Return the (x, y) coordinate for the center point of the cell that contains the specified text.  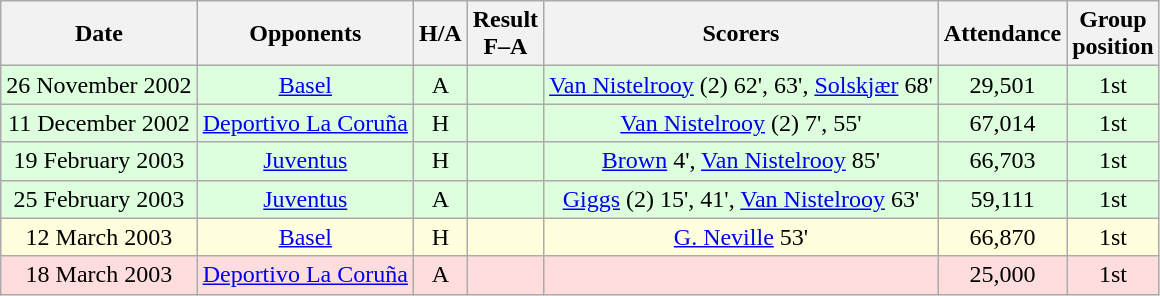
Opponents (305, 34)
29,501 (1002, 85)
ResultF–A (505, 34)
67,014 (1002, 123)
G. Neville 53' (742, 237)
11 December 2002 (99, 123)
18 March 2003 (99, 275)
H/A (440, 34)
Groupposition (1113, 34)
25,000 (1002, 275)
Date (99, 34)
Attendance (1002, 34)
66,870 (1002, 237)
12 March 2003 (99, 237)
59,111 (1002, 199)
26 November 2002 (99, 85)
25 February 2003 (99, 199)
Scorers (742, 34)
19 February 2003 (99, 161)
66,703 (1002, 161)
Van Nistelrooy (2) 62', 63', Solskjær 68' (742, 85)
Brown 4', Van Nistelrooy 85' (742, 161)
Van Nistelrooy (2) 7', 55' (742, 123)
Giggs (2) 15', 41', Van Nistelrooy 63' (742, 199)
